For the text-containing cell, return its midpoint in [x, y] coordinate format. 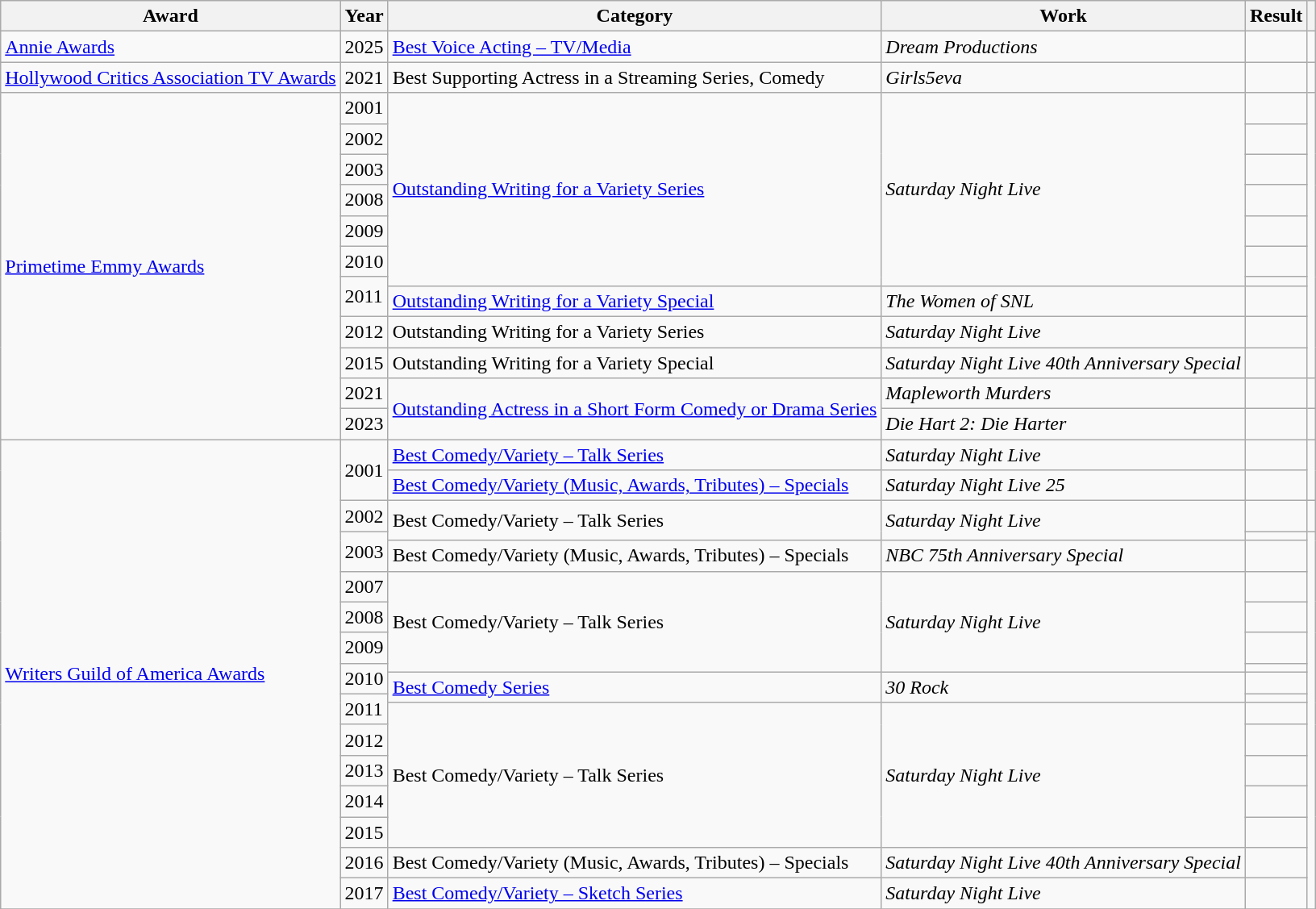
Best Supporting Actress in a Streaming Series, Comedy [635, 77]
2013 [364, 770]
Result [1276, 16]
Dream Productions [1064, 47]
Best Comedy Series [635, 687]
NBC 75th Anniversary Special [1064, 556]
Category [635, 16]
2017 [364, 894]
2025 [364, 47]
2016 [364, 863]
Year [364, 16]
Award [171, 16]
The Women of SNL [1064, 301]
Work [1064, 16]
Mapleworth Murders [1064, 394]
Saturday Night Live 25 [1064, 486]
Girls5eva [1064, 77]
Outstanding Actress in a Short Form Comedy or Drama Series [635, 409]
2023 [364, 424]
Best Voice Acting – TV/Media [635, 47]
Primetime Emmy Awards [171, 266]
30 Rock [1064, 687]
Hollywood Critics Association TV Awards [171, 77]
2007 [364, 586]
Die Hart 2: Die Harter [1064, 424]
Best Comedy/Variety – Sketch Series [635, 894]
Writers Guild of America Awards [171, 674]
2014 [364, 801]
Annie Awards [171, 47]
